Detect which cell encompasses the target text, then output its [X, Y] center coordinate. 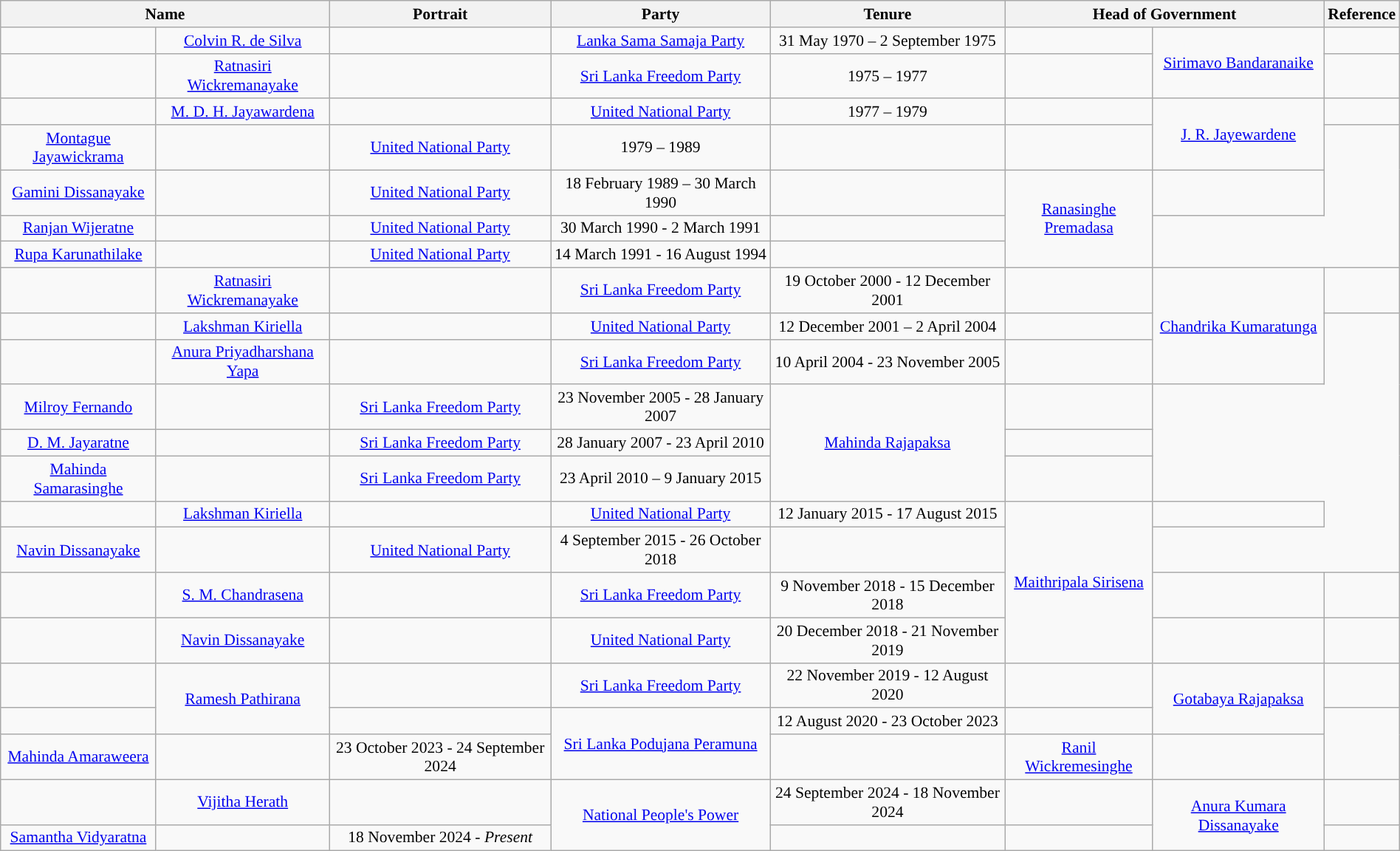
M. D. H. Jayawardena [242, 112]
Colvin R. de Silva [242, 41]
Name [165, 14]
22 November 2019 - 12 August 2020 [888, 686]
23 April 2010 – 9 January 2015 [660, 479]
18 February 1989 – 30 March 1990 [660, 192]
Reference [1362, 14]
4 September 2015 - 26 October 2018 [660, 550]
Mahinda Rajapaksa [888, 443]
Maithripala Sirisena [1079, 582]
Gotabaya Rajapaksa [1238, 699]
10 April 2004 - 23 November 2005 [888, 362]
28 January 2007 - 23 April 2010 [660, 443]
Head of Government [1164, 14]
Mahinda Samarasinghe [78, 479]
Gamini Dissanayake [78, 192]
D. M. Jayaratne [78, 443]
Party [660, 14]
1975 – 1977 [888, 75]
Tenure [888, 14]
Lanka Sama Samaja Party [660, 41]
12 August 2020 - 23 October 2023 [888, 722]
1977 – 1979 [888, 112]
19 October 2000 - 12 December 2001 [888, 291]
Mahinda Amaraweera [78, 756]
23 October 2023 - 24 September 2024 [440, 756]
31 May 1970 – 2 September 1975 [888, 41]
Rupa Karunathilake [78, 255]
Portrait [440, 14]
24 September 2024 - 18 November 2024 [888, 802]
Samantha Vidyaratna [78, 838]
12 January 2015 - 17 August 2015 [888, 514]
S. M. Chandrasena [242, 595]
Sri Lanka Podujana Peramuna [660, 745]
Montague Jayawickrama [78, 148]
J. R. Jayewardene [1238, 134]
Anura Kumara Dissanayake [1238, 816]
18 November 2024 - Present [440, 838]
20 December 2018 - 21 November 2019 [888, 640]
National People's Power [660, 816]
Milroy Fernando [78, 408]
9 November 2018 - 15 December 2018 [888, 595]
Ramesh Pathirana [242, 699]
1979 – 1989 [660, 148]
Chandrika Kumaratunga [1238, 327]
30 March 1990 - 2 March 1991 [660, 228]
14 March 1991 - 16 August 1994 [660, 255]
Vijitha Herath [242, 802]
Ranjan Wijeratne [78, 228]
Anura Priyadharshana Yapa [242, 362]
12 December 2001 – 2 April 2004 [888, 327]
Ranasinghe Premadasa [1079, 219]
Ranil Wickremesinghe [1079, 756]
23 November 2005 - 28 January 2007 [660, 408]
Sirimavo Bandaranaike [1238, 64]
